Detect which cell encompasses the target text, then output its [X, Y] center coordinate. 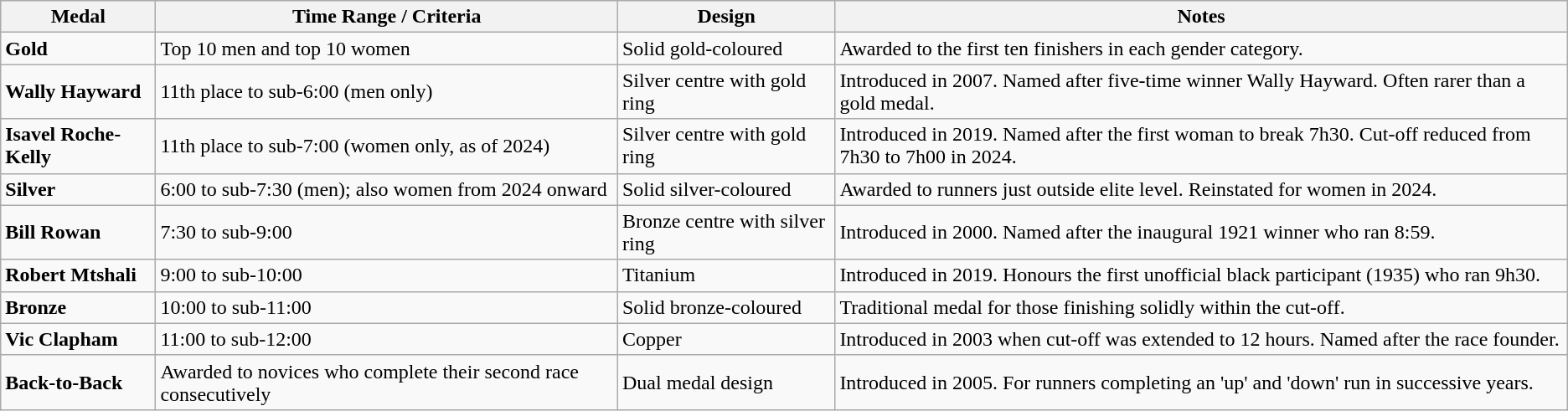
Introduced in 2019. Named after the first woman to break 7h30. Cut-off reduced from 7h30 to 7h00 in 2024. [1201, 146]
Traditional medal for those finishing solidly within the cut-off. [1201, 307]
Notes [1201, 17]
Bronze centre with silver ring [725, 233]
Solid silver-coloured [725, 189]
Time Range / Criteria [387, 17]
Introduced in 2005. For runners completing an 'up' and 'down' run in successive years. [1201, 382]
11:00 to sub-12:00 [387, 339]
Vic Clapham [79, 339]
Introduced in 2007. Named after five-time winner Wally Hayward. Often rarer than a gold medal. [1201, 92]
Design [725, 17]
Back-to-Back [79, 382]
Silver [79, 189]
Top 10 men and top 10 women [387, 49]
Solid bronze-coloured [725, 307]
Wally Hayward [79, 92]
Introduced in 2019. Honours the first unofficial black participant (1935) who ran 9h30. [1201, 275]
Bill Rowan [79, 233]
11th place to sub-6:00 (men only) [387, 92]
Medal [79, 17]
6:00 to sub-7:30 (men); also women from 2024 onward [387, 189]
Awarded to the first ten finishers in each gender category. [1201, 49]
7:30 to sub-9:00 [387, 233]
Introduced in 2003 when cut-off was extended to 12 hours. Named after the race founder. [1201, 339]
Titanium [725, 275]
Bronze [79, 307]
Solid gold-coloured [725, 49]
Dual medal design [725, 382]
Robert Mtshali [79, 275]
Awarded to runners just outside elite level. Reinstated for women in 2024. [1201, 189]
11th place to sub-7:00 (women only, as of 2024) [387, 146]
Introduced in 2000. Named after the inaugural 1921 winner who ran 8:59. [1201, 233]
9:00 to sub-10:00 [387, 275]
Isavel Roche-Kelly [79, 146]
Gold [79, 49]
10:00 to sub-11:00 [387, 307]
Copper [725, 339]
Awarded to novices who complete their second race consecutively [387, 382]
